Output the (x, y) coordinate of the center of the cell containing the given text.  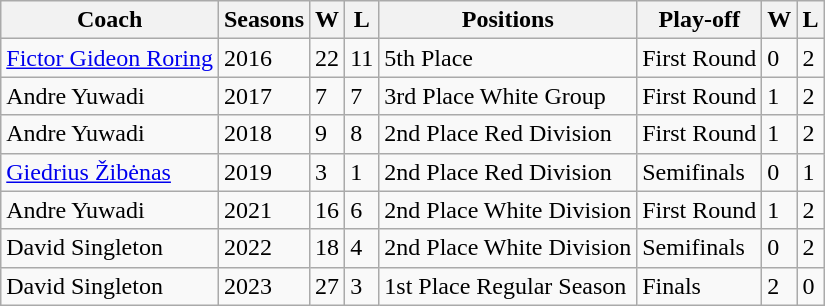
2016 (264, 58)
Seasons (264, 20)
2019 (264, 172)
11 (362, 58)
27 (328, 286)
4 (362, 248)
2021 (264, 210)
5th Place (508, 58)
Coach (110, 20)
Finals (700, 286)
18 (328, 248)
9 (328, 134)
2022 (264, 248)
Play-off (700, 20)
2023 (264, 286)
1st Place Regular Season (508, 286)
3rd Place White Group (508, 96)
22 (328, 58)
2018 (264, 134)
16 (328, 210)
Giedrius Žibėnas (110, 172)
Positions (508, 20)
6 (362, 210)
Fictor Gideon Roring (110, 58)
2017 (264, 96)
8 (362, 134)
